Detect which cell encompasses the target text, then output its (X, Y) center coordinate. 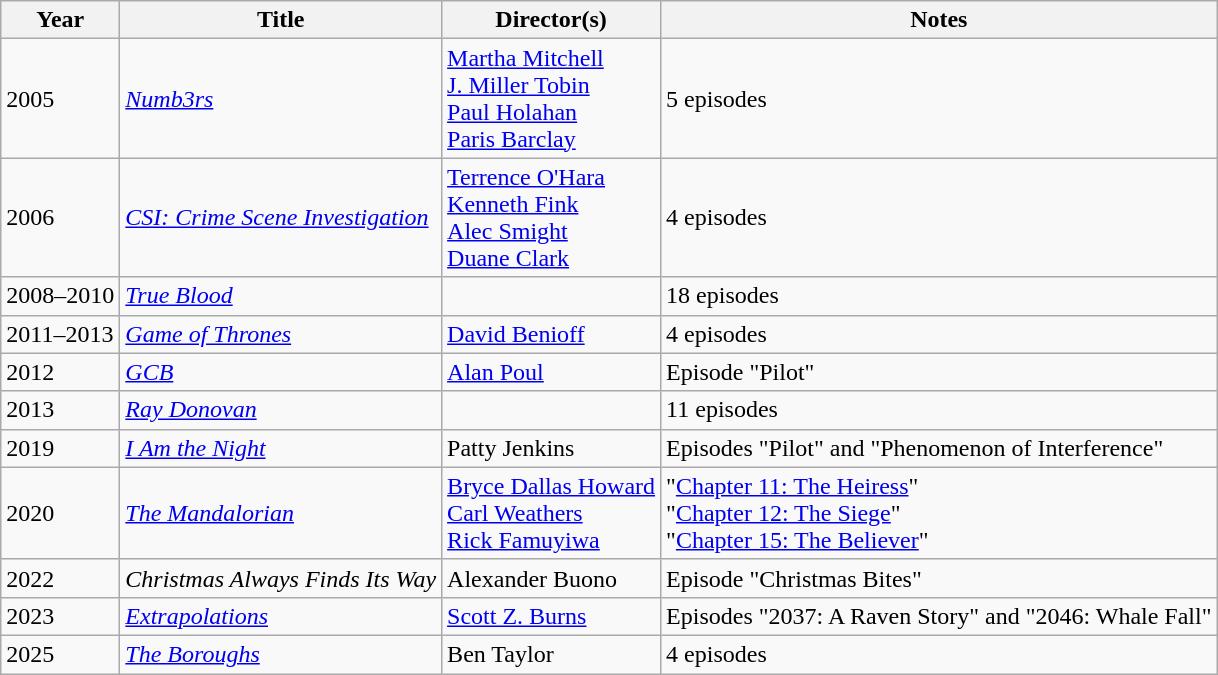
Alan Poul (552, 372)
Ben Taylor (552, 654)
Alexander Buono (552, 578)
2005 (60, 98)
True Blood (281, 296)
CSI: Crime Scene Investigation (281, 218)
Ray Donovan (281, 410)
2023 (60, 616)
2011–2013 (60, 334)
18 episodes (939, 296)
2022 (60, 578)
Martha MitchellJ. Miller TobinPaul HolahanParis Barclay (552, 98)
Numb3rs (281, 98)
2012 (60, 372)
2013 (60, 410)
Director(s) (552, 20)
2008–2010 (60, 296)
Christmas Always Finds Its Way (281, 578)
Game of Thrones (281, 334)
I Am the Night (281, 448)
2006 (60, 218)
Notes (939, 20)
The Boroughs (281, 654)
Episodes "2037: A Raven Story" and "2046: Whale Fall" (939, 616)
"Chapter 11: The Heiress""Chapter 12: The Siege""Chapter 15: The Believer" (939, 513)
Terrence O'HaraKenneth FinkAlec SmightDuane Clark (552, 218)
Scott Z. Burns (552, 616)
Episodes "Pilot" and "Phenomenon of Interference" (939, 448)
Episode "Christmas Bites" (939, 578)
5 episodes (939, 98)
Title (281, 20)
Episode "Pilot" (939, 372)
2019 (60, 448)
Extrapolations (281, 616)
GCB (281, 372)
2025 (60, 654)
11 episodes (939, 410)
2020 (60, 513)
Patty Jenkins (552, 448)
Bryce Dallas HowardCarl WeathersRick Famuyiwa (552, 513)
David Benioff (552, 334)
Year (60, 20)
The Mandalorian (281, 513)
